Output the (x, y) coordinate of the center of the cell containing the given text.  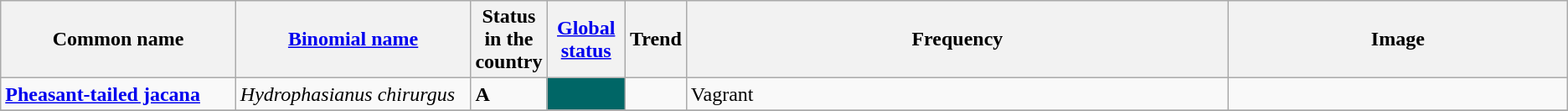
Global status (586, 40)
Pheasant-tailed jacana (119, 94)
Hydrophasianus chirurgus (353, 94)
A (509, 94)
Image (1397, 40)
Vagrant (957, 94)
Binomial name (353, 40)
Status in the country (509, 40)
Common name (119, 40)
Frequency (957, 40)
Trend (655, 40)
